Capture the cell that displays the provided text and extract its (x, y) central coordinate. 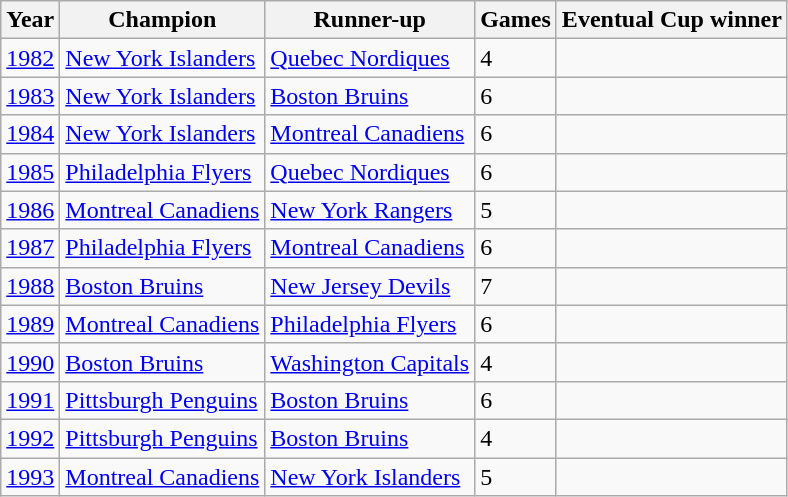
Runner-up (370, 20)
1982 (30, 58)
1984 (30, 134)
Champion (162, 20)
1983 (30, 96)
7 (516, 286)
Washington Capitals (370, 362)
Games (516, 20)
New Jersey Devils (370, 286)
1991 (30, 400)
1988 (30, 286)
Year (30, 20)
1987 (30, 248)
1993 (30, 477)
1992 (30, 438)
New York Rangers (370, 210)
1985 (30, 172)
1990 (30, 362)
1986 (30, 210)
Eventual Cup winner (672, 20)
1989 (30, 324)
